Scan for the cell matching the given text and deliver its (X, Y) coordinate at center. 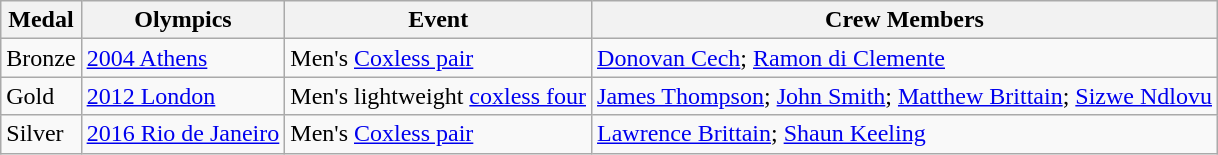
2012 London (183, 96)
Silver (41, 134)
Donovan Cech; Ramon di Clemente (905, 58)
2016 Rio de Janeiro (183, 134)
James Thompson; John Smith; Matthew Brittain; Sizwe Ndlovu (905, 96)
2004 Athens (183, 58)
Event (438, 20)
Medal (41, 20)
Lawrence Brittain; Shaun Keeling (905, 134)
Olympics (183, 20)
Gold (41, 96)
Men's lightweight coxless four (438, 96)
Bronze (41, 58)
Crew Members (905, 20)
